Output the (X, Y) coordinate of the center of the cell containing the given text.  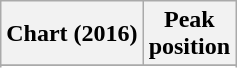
Peakposition (189, 34)
Chart (2016) (72, 34)
